Detect which cell encompasses the target text, then output its [x, y] center coordinate. 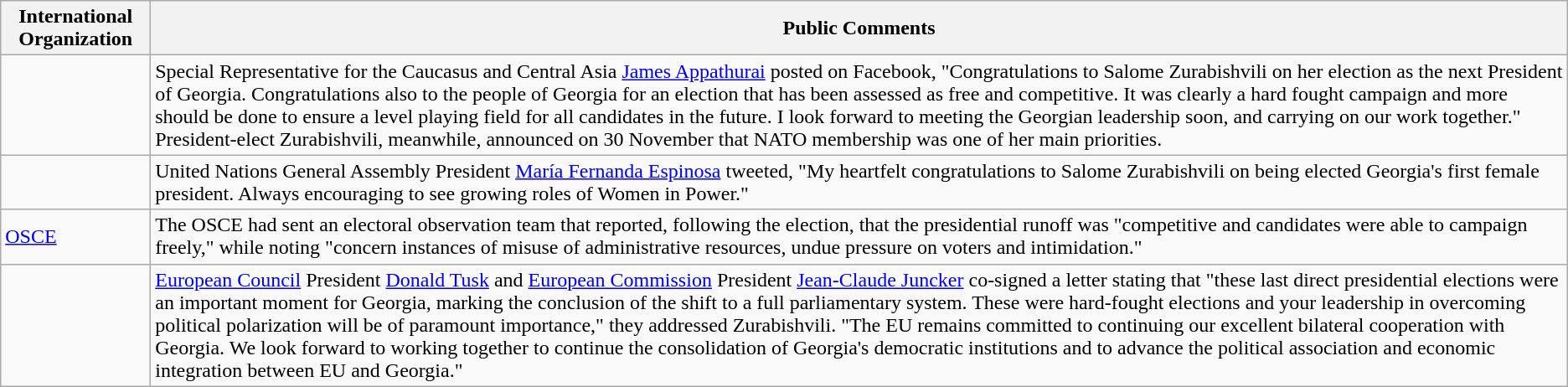
OSCE [75, 236]
International Organization [75, 28]
Public Comments [859, 28]
